Identify which cell holds the provided text, then report its (x, y) central coordinate. 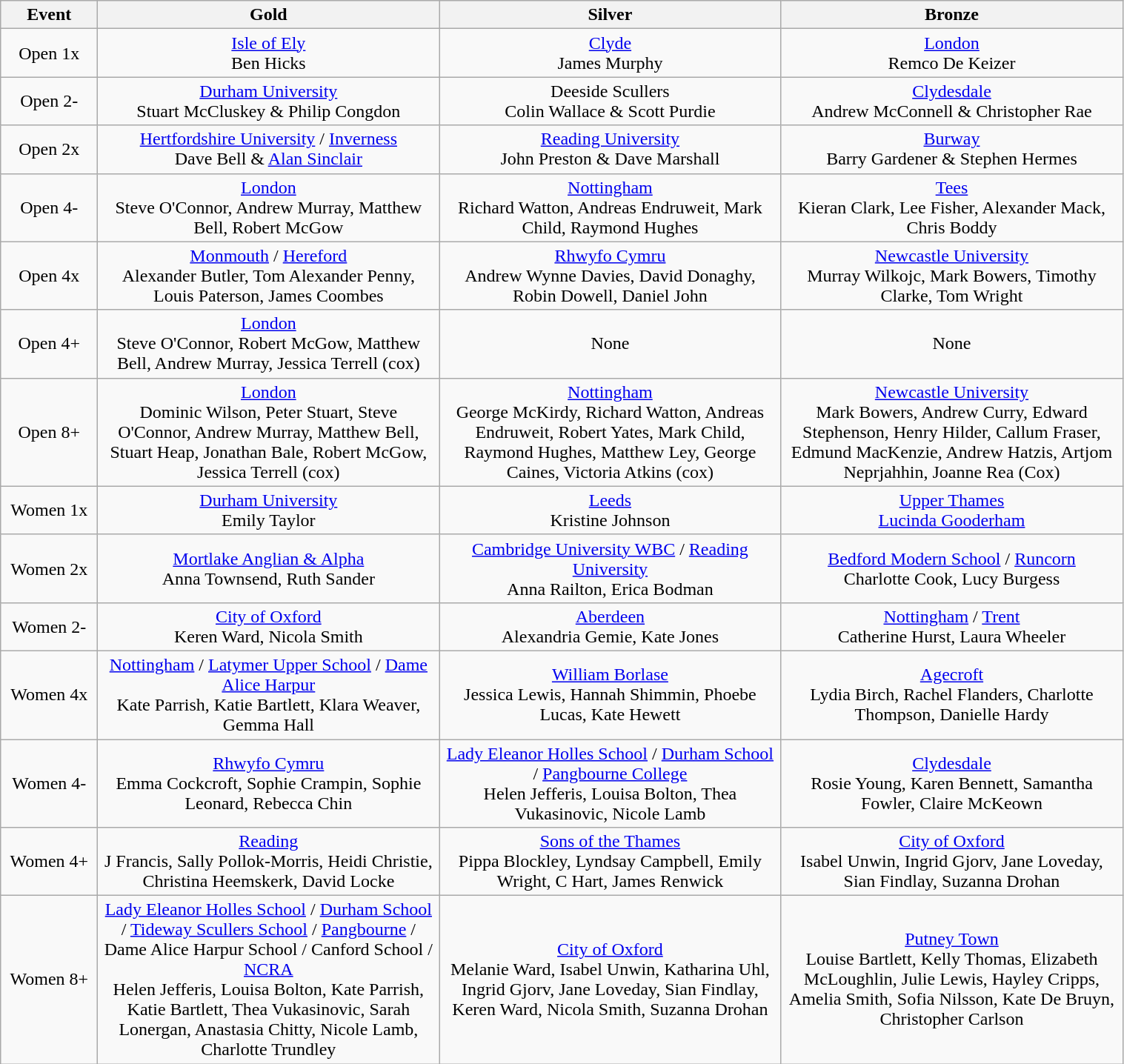
Cambridge University WBC / Reading University Anna Railton, Erica Bodman (611, 568)
Clydesdale Rosie Young, Karen Bennett, Samantha Fowler, Claire McKeown (951, 784)
Bedford Modern School / RuncornCharlotte Cook, Lucy Burgess (951, 568)
Women 4- (49, 784)
Deeside Scullers Colin Wallace & Scott Purdie (611, 101)
Bronze (951, 15)
Open 4x (49, 276)
Durham University Stuart McCluskey & Philip Congdon (268, 101)
Women 4+ (49, 862)
Nottingham / Latymer Upper School / Dame Alice Harpur Kate Parrish, Katie Bartlett, Klara Weaver, Gemma Hall (268, 695)
Newcastle UniversityMurray Wilkojc, Mark Bowers, Timothy Clarke, Tom Wright (951, 276)
Silver (611, 15)
Nottingham / TrentCatherine Hurst, Laura Wheeler (951, 627)
City of OxfordMelanie Ward, Isabel Unwin, Katharina Uhl, Ingrid Gjorv, Jane Loveday, Sian Findlay, Keren Ward, Nicola Smith, Suzanna Drohan (611, 980)
BurwayBarry Gardener & Stephen Hermes (951, 150)
LondonRemco De Keizer (951, 53)
City of OxfordIsabel Unwin, Ingrid Gjorv, Jane Loveday, Sian Findlay, Suzanna Drohan (951, 862)
Women 8+ (49, 980)
Lady Eleanor Holles School / Durham School / Pangbourne College Helen Jefferis, Louisa Bolton, Thea Vukasinovic, Nicole Lamb (611, 784)
Isle of ElyBen Hicks (268, 53)
Reading J Francis, Sally Pollok-Morris, Heidi Christie, Christina Heemskerk, David Locke (268, 862)
Mortlake Anglian & Alpha Anna Townsend, Ruth Sander (268, 568)
Nottingham Richard Watton, Andreas Endruweit, Mark Child, Raymond Hughes (611, 207)
Open 2x (49, 150)
Open 2- (49, 101)
LeedsKristine Johnson (611, 510)
Clydesdale Andrew McConnell & Christopher Rae (951, 101)
Rhwyfo Cymru Emma Cockcroft, Sophie Crampin, Sophie Leonard, Rebecca Chin (268, 784)
Event (49, 15)
Clyde James Murphy (611, 53)
Durham UniversityEmily Taylor (268, 510)
Reading UniversityJohn Preston & Dave Marshall (611, 150)
Sons of the Thames Pippa Blockley, Lyndsay Campbell, Emily Wright, C Hart, James Renwick (611, 862)
Agecroft Lydia Birch, Rachel Flanders, Charlotte Thompson, Danielle Hardy (951, 695)
William BorlaseJessica Lewis, Hannah Shimmin, Phoebe Lucas, Kate Hewett (611, 695)
Open 8+ (49, 432)
Rhwyfo Cymru Andrew Wynne Davies, David Donaghy, Robin Dowell, Daniel John (611, 276)
Aberdeen Alexandria Gemie, Kate Jones (611, 627)
Women 2x (49, 568)
Women 2- (49, 627)
London Steve O'Connor, Andrew Murray, Matthew Bell, Robert McGow (268, 207)
Women 4x (49, 695)
Open 4+ (49, 344)
Upper Thames Lucinda Gooderham (951, 510)
Open 4- (49, 207)
Women 1x (49, 510)
Open 1x (49, 53)
London Dominic Wilson, Peter Stuart, Steve O'Connor, Andrew Murray, Matthew Bell, Stuart Heap, Jonathan Bale, Robert McGow, Jessica Terrell (cox) (268, 432)
Monmouth / Hereford Alexander Butler, Tom Alexander Penny, Louis Paterson, James Coombes (268, 276)
Hertfordshire University / Inverness Dave Bell & Alan Sinclair (268, 150)
London Steve O'Connor, Robert McGow, Matthew Bell, Andrew Murray, Jessica Terrell (cox) (268, 344)
City of Oxford Keren Ward, Nicola Smith (268, 627)
TeesKieran Clark, Lee Fisher, Alexander Mack, Chris Boddy (951, 207)
Gold (268, 15)
